Find where the given text appears and provide that cell's center as (X, Y) coordinate. 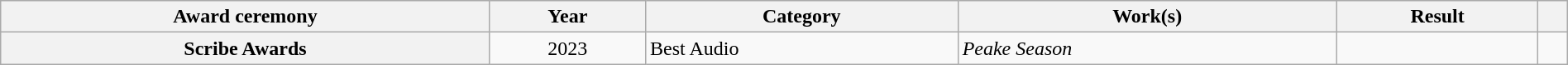
Work(s) (1147, 17)
Category (802, 17)
Year (567, 17)
Result (1437, 17)
Best Audio (802, 48)
Award ceremony (245, 17)
2023 (567, 48)
Scribe Awards (245, 48)
Peake Season (1147, 48)
